Detect which cell encompasses the target text, then output its [x, y] center coordinate. 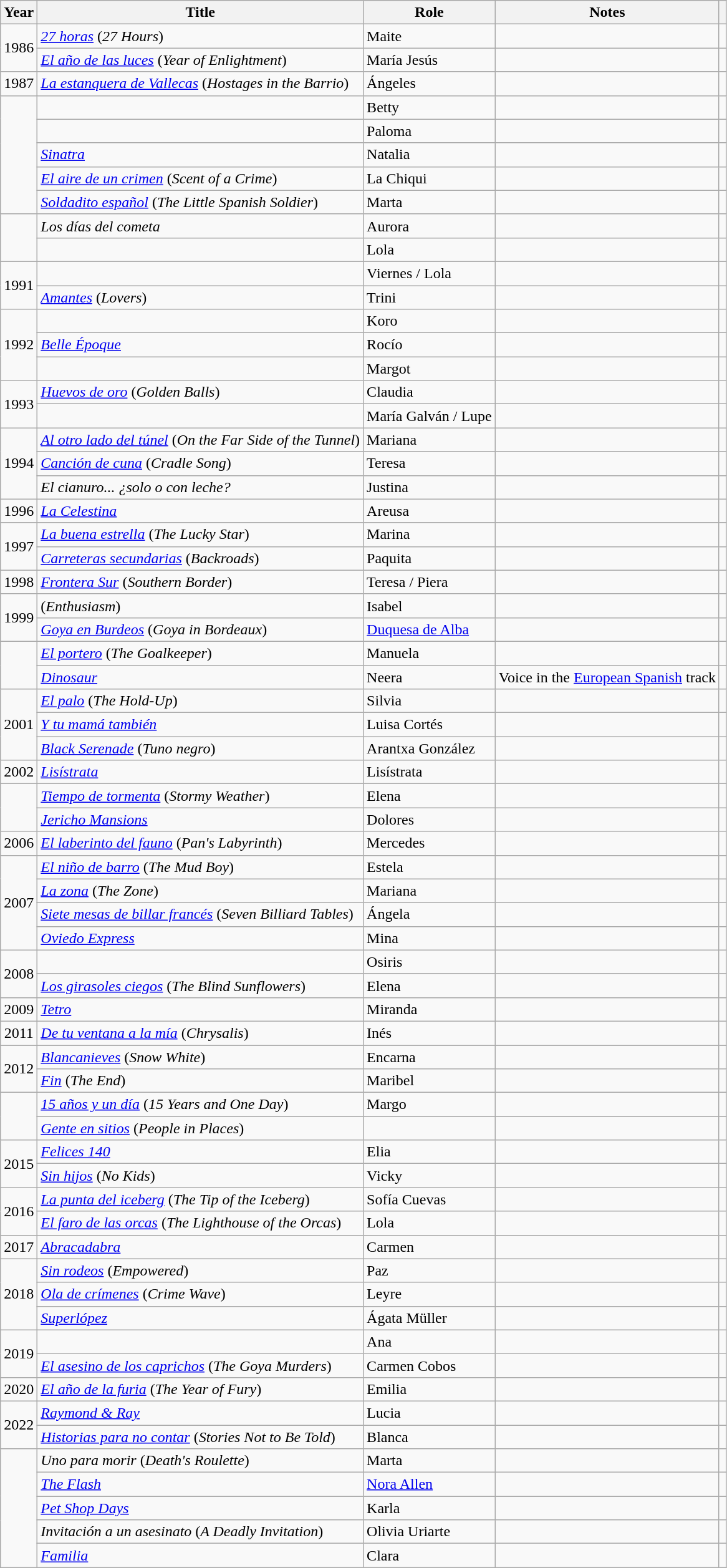
El año de la furia (The Year of Fury) [201, 1389]
Maite [430, 36]
Black Serenade (Tuno negro) [201, 748]
Gente en sitios (People in Places) [201, 1128]
1999 [19, 617]
La Celestina [201, 511]
Raymond & Ray [201, 1413]
Estela [430, 867]
Sin rodeos (Empowered) [201, 1270]
Margot [430, 369]
Silvia [430, 701]
Osiris [430, 962]
Jericho Mansions [201, 820]
Tetro [201, 1009]
Paloma [430, 131]
La Chiqui [430, 178]
El niño de barro (The Mud Boy) [201, 867]
Carmen [430, 1247]
Inés [430, 1033]
Sin hijos (No Kids) [201, 1176]
Mercedes [430, 843]
Justina [430, 487]
27 horas (27 Hours) [201, 36]
1996 [19, 511]
15 años y un día (15 Years and One Day) [201, 1105]
Title [201, 12]
2006 [19, 843]
1997 [19, 546]
Maribel [430, 1081]
Voice in the European Spanish track [607, 677]
La estanquera de Vallecas (Hostages in the Barrio) [201, 84]
Isabel [430, 606]
Blancanieves (Snow White) [201, 1057]
Arantxa González [430, 748]
Trini [430, 298]
Ola de crímenes (Crime Wave) [201, 1294]
La buena estrella (The Lucky Star) [201, 535]
Paz [430, 1270]
Ángela [430, 914]
Dolores [430, 820]
Vicky [430, 1176]
María Jesús [430, 60]
(Enthusiasm) [201, 606]
El faro de las orcas (The Lighthouse of the Orcas) [201, 1223]
Nora Allen [430, 1484]
2007 [19, 903]
Koro [430, 321]
Ángeles [430, 84]
Elia [430, 1152]
2018 [19, 1294]
Dinosaur [201, 677]
Notes [607, 12]
La zona (The Zone) [201, 891]
2012 [19, 1069]
Viernes / Lola [430, 273]
Luisa Cortés [430, 725]
1994 [19, 463]
Los días del cometa [201, 226]
1991 [19, 285]
The Flash [201, 1484]
Huevos de oro (Golden Balls) [201, 392]
El asesino de los caprichos (The Goya Murders) [201, 1365]
Sofía Cuevas [430, 1199]
Ágata Müller [430, 1318]
Uno para morir (Death's Roulette) [201, 1461]
2016 [19, 1211]
Margo [430, 1105]
Fin (The End) [201, 1081]
El año de las luces (Year of Enlightment) [201, 60]
La punta del iceberg (The Tip of the Iceberg) [201, 1199]
Amantes (Lovers) [201, 298]
2002 [19, 772]
De tu ventana a la mía (Chrysalis) [201, 1033]
Superlópez [201, 1318]
Betty [430, 107]
Natalia [430, 155]
Clara [430, 1556]
Role [430, 12]
1993 [19, 404]
María Galván / Lupe [430, 416]
Soldadito español (The Little Spanish Soldier) [201, 202]
Duquesa de Alba [430, 629]
1998 [19, 582]
El portero (The Goalkeeper) [201, 653]
1987 [19, 84]
Blanca [430, 1436]
2017 [19, 1247]
Paquita [430, 558]
Siete mesas de billar francés (Seven Billiard Tables) [201, 914]
2019 [19, 1353]
2015 [19, 1164]
El laberinto del fauno (Pan's Labyrinth) [201, 843]
Teresa / Piera [430, 582]
Abracadabra [201, 1247]
Manuela [430, 653]
Pet Shop Days [201, 1508]
Belle Époque [201, 345]
Emilia [430, 1389]
Invitación a un asesinato (A Deadly Invitation) [201, 1532]
2022 [19, 1425]
El aire de un crimen (Scent of a Crime) [201, 178]
Canción de cuna (Cradle Song) [201, 463]
Al otro lado del túnel (On the Far Side of the Tunnel) [201, 440]
Areusa [430, 511]
Tiempo de tormenta (Stormy Weather) [201, 796]
2011 [19, 1033]
Carmen Cobos [430, 1365]
Ana [430, 1342]
2009 [19, 1009]
Carreteras secundarias (Backroads) [201, 558]
Los girasoles ciegos (The Blind Sunflowers) [201, 985]
Marina [430, 535]
1986 [19, 48]
Oviedo Express [201, 938]
1992 [19, 345]
Y tu mamá también [201, 725]
Leyre [430, 1294]
Frontera Sur (Southern Border) [201, 582]
Sinatra [201, 155]
Rocío [430, 345]
Goya en Burdeos (Goya in Bordeaux) [201, 629]
2020 [19, 1389]
El palo (The Hold-Up) [201, 701]
Familia [201, 1556]
Teresa [430, 463]
Mina [430, 938]
Lucia [430, 1413]
Aurora [430, 226]
2008 [19, 974]
Felices 140 [201, 1152]
Karla [430, 1508]
Historias para no contar (Stories Not to Be Told) [201, 1436]
Olivia Uriarte [430, 1532]
Encarna [430, 1057]
El cianuro... ¿solo o con leche? [201, 487]
Claudia [430, 392]
Neera [430, 677]
Miranda [430, 1009]
Year [19, 12]
2001 [19, 725]
